Locate the cell with the specified text and output its [X, Y] center coordinate. 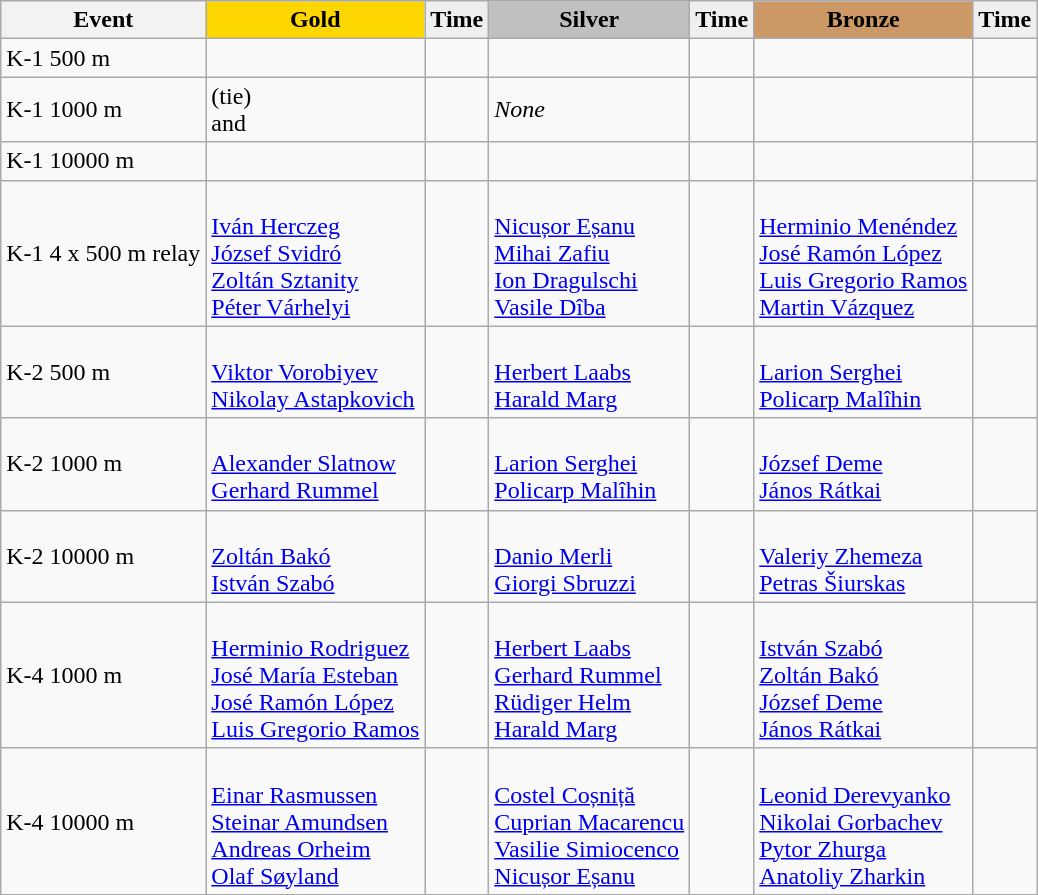
Zoltán BakóIstván Szabó [316, 556]
Leonid DerevyankoNikolai GorbachevPytor ZhurgaAnatoliy Zharkin [864, 821]
Herminio MenéndezJosé Ramón LópezLuis Gregorio RamosMartin Vázquez [864, 253]
Event [104, 20]
None [590, 110]
Herminio RodriguezJosé María EstebanJosé Ramón LópezLuis Gregorio Ramos [316, 675]
K-4 10000 m [104, 821]
K-2 1000 m [104, 464]
Viktor VorobiyevNikolay Astapkovich [316, 372]
József DemeJános Rátkai [864, 464]
Valeriy ZhemezaPetras Šiurskas [864, 556]
Silver [590, 20]
K-1 1000 m [104, 110]
K-1 500 m [104, 58]
(tie)and [316, 110]
K-1 10000 m [104, 161]
Herbert LaabsHarald Marg [590, 372]
K-4 1000 m [104, 675]
Gold [316, 20]
K-2 10000 m [104, 556]
Herbert LaabsGerhard RummelRüdiger HelmHarald Marg [590, 675]
Danio MerliGiorgi Sbruzzi [590, 556]
Nicușor EșanuMihai ZafiuIon DragulschiVasile Dîba [590, 253]
Alexander SlatnowGerhard Rummel [316, 464]
István SzabóZoltán BakóJózsef DemeJános Rátkai [864, 675]
K-2 500 m [104, 372]
K-1 4 x 500 m relay [104, 253]
Costel CoșnițăCuprian MacarencuVasilie SimiocencoNicușor Eșanu [590, 821]
Iván HerczegJózsef SvidróZoltán SztanityPéter Várhelyi [316, 253]
Bronze [864, 20]
Einar RasmussenSteinar AmundsenAndreas OrheimOlaf Søyland [316, 821]
